For the text-containing cell, return its midpoint in (X, Y) coordinate format. 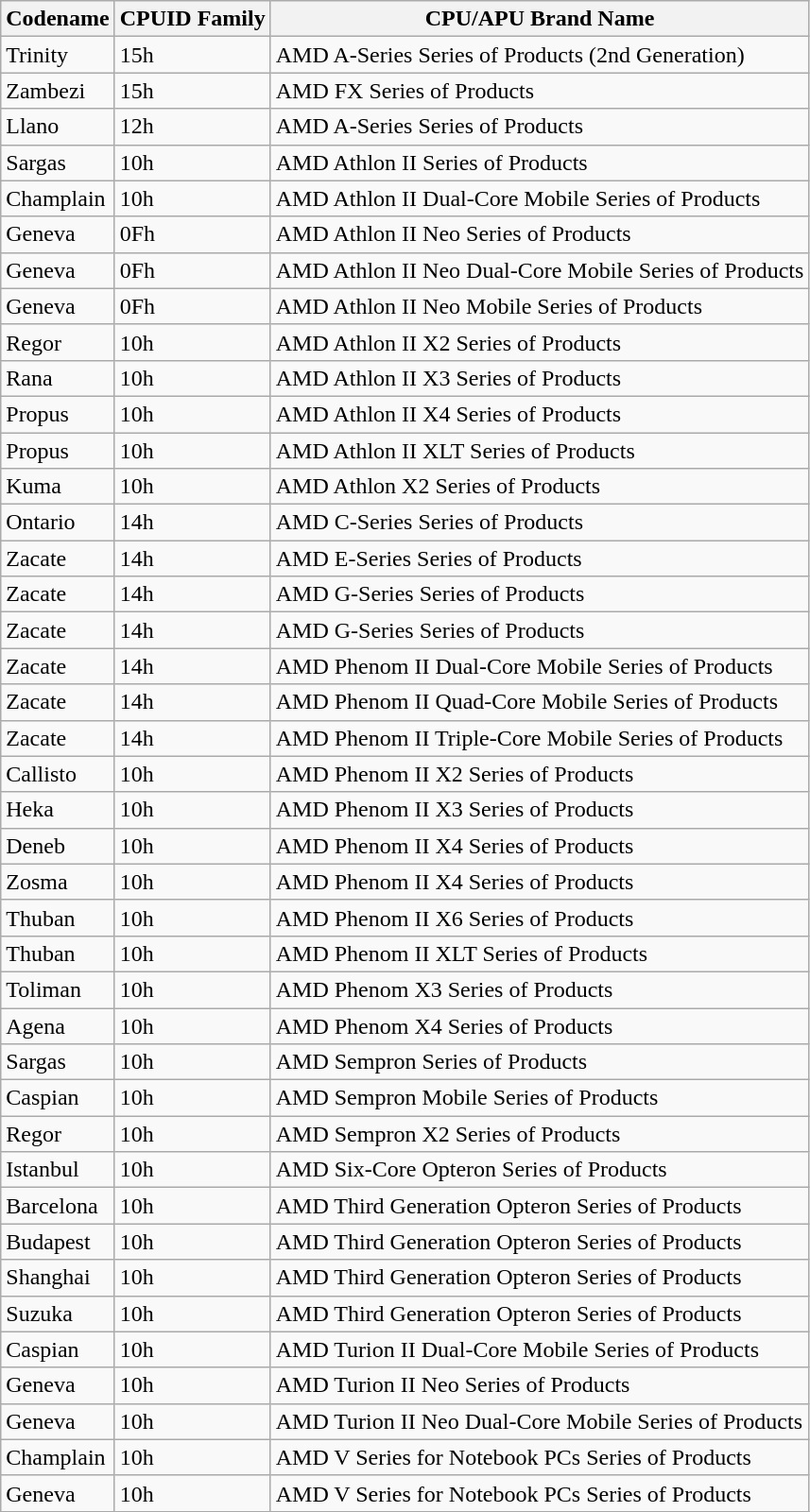
AMD Turion II Neo Series of Products (540, 1385)
Shanghai (58, 1278)
AMD Six-Core Opteron Series of Products (540, 1170)
AMD FX Series of Products (540, 91)
AMD Athlon X2 Series of Products (540, 487)
12h (193, 127)
AMD Phenom II X2 Series of Products (540, 774)
CPUID Family (193, 19)
Trinity (58, 55)
Kuma (58, 487)
AMD Turion II Dual-Core Mobile Series of Products (540, 1349)
Zosma (58, 882)
AMD Athlon II XLT Series of Products (540, 451)
Callisto (58, 774)
Toliman (58, 989)
AMD Athlon II Neo Mobile Series of Products (540, 306)
AMD Sempron X2 Series of Products (540, 1134)
AMD Athlon II X4 Series of Products (540, 414)
Zambezi (58, 91)
Istanbul (58, 1170)
Deneb (58, 846)
Agena (58, 1025)
AMD Athlon II Neo Dual-Core Mobile Series of Products (540, 270)
AMD C-Series Series of Products (540, 523)
AMD Phenom II Triple-Core Mobile Series of Products (540, 738)
AMD Turion II Neo Dual-Core Mobile Series of Products (540, 1421)
AMD E-Series Series of Products (540, 558)
AMD Phenom II Quad-Core Mobile Series of Products (540, 702)
AMD Sempron Series of Products (540, 1062)
Ontario (58, 523)
Llano (58, 127)
Barcelona (58, 1206)
AMD Phenom II Dual-Core Mobile Series of Products (540, 666)
AMD Phenom II X6 Series of Products (540, 918)
AMD Phenom X3 Series of Products (540, 989)
AMD Athlon II Neo Series of Products (540, 234)
AMD A-Series Series of Products (2nd Generation) (540, 55)
AMD Athlon II X2 Series of Products (540, 342)
AMD Athlon II Dual-Core Mobile Series of Products (540, 198)
Rana (58, 378)
Heka (58, 810)
AMD Athlon II X3 Series of Products (540, 378)
AMD Phenom X4 Series of Products (540, 1025)
Codename (58, 19)
AMD Phenom II X3 Series of Products (540, 810)
CPU/APU Brand Name (540, 19)
AMD Athlon II Series of Products (540, 163)
AMD Phenom II XLT Series of Products (540, 954)
AMD Sempron Mobile Series of Products (540, 1098)
Budapest (58, 1242)
AMD A-Series Series of Products (540, 127)
Suzuka (58, 1314)
